Pinpoint the cell where the given text exists, returning its (x, y) midpoint coordinate. 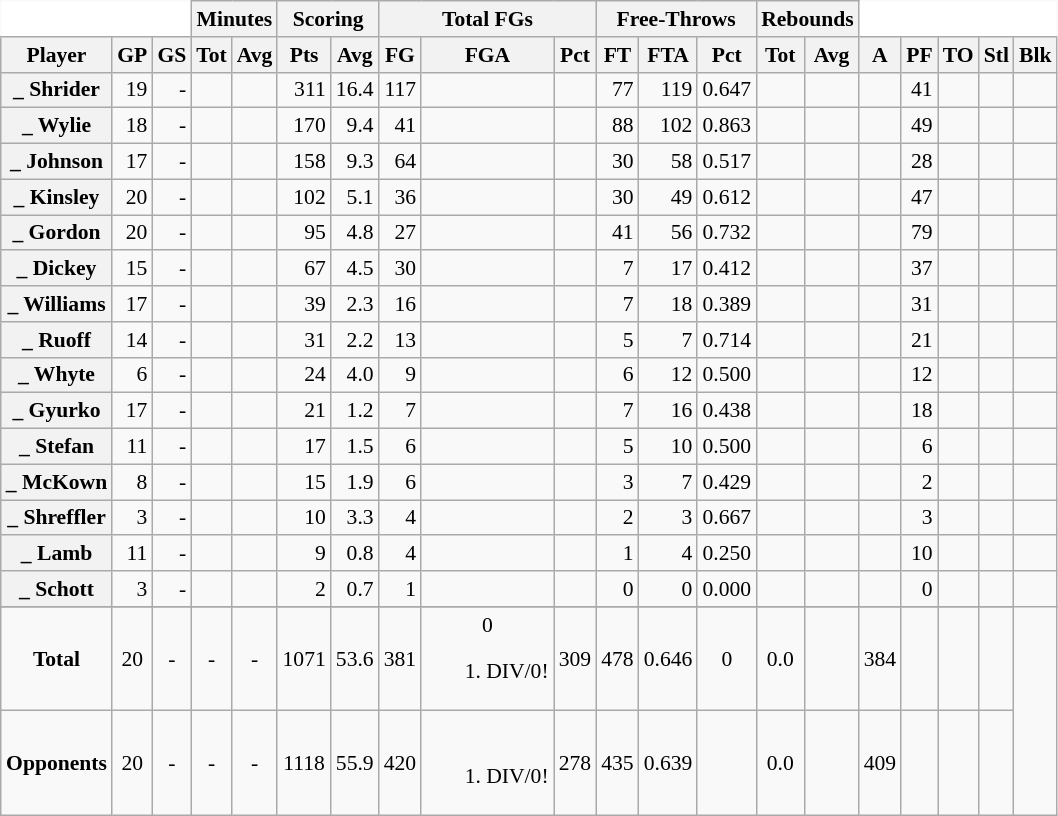
55.9 (355, 763)
_ Kinsley (56, 197)
117 (400, 90)
420 (400, 763)
9.3 (355, 162)
19 (132, 90)
158 (304, 162)
0.412 (726, 269)
56 (668, 233)
278 (576, 763)
0.647 (726, 90)
0DIV/0! (487, 659)
37 (920, 269)
DIV/0! (487, 763)
1.2 (355, 411)
Total (56, 659)
0.7 (355, 589)
0.639 (668, 763)
Total FGs (488, 19)
0.517 (726, 162)
5.1 (355, 197)
39 (304, 304)
_ Whyte (56, 375)
_ Johnson (56, 162)
FTA (668, 55)
4.0 (355, 375)
1.9 (355, 482)
Minutes (234, 19)
1071 (304, 659)
435 (618, 763)
_ Gordon (56, 233)
_ Williams (56, 304)
FGA (487, 55)
88 (618, 126)
PF (920, 55)
0.429 (726, 482)
Scoring (328, 19)
0.667 (726, 518)
_ Shreffler (56, 518)
47 (920, 197)
0.646 (668, 659)
_ Shrider (56, 90)
1.5 (355, 447)
0.000 (726, 589)
36 (400, 197)
_ Wylie (56, 126)
24 (304, 375)
0.438 (726, 411)
79 (920, 233)
409 (880, 763)
_ Schott (56, 589)
16.4 (355, 90)
GP (132, 55)
0.732 (726, 233)
170 (304, 126)
4.5 (355, 269)
0.714 (726, 340)
9.4 (355, 126)
0.8 (355, 554)
_ Gyurko (56, 411)
58 (668, 162)
28 (920, 162)
0.389 (726, 304)
_ McKown (56, 482)
64 (400, 162)
67 (304, 269)
311 (304, 90)
119 (668, 90)
53.6 (355, 659)
8 (132, 482)
A (880, 55)
_ Lamb (56, 554)
381 (400, 659)
0.612 (726, 197)
384 (880, 659)
Stl (996, 55)
TO (958, 55)
FG (400, 55)
_ Stefan (56, 447)
478 (618, 659)
Opponents (56, 763)
_ Ruoff (56, 340)
Blk (1036, 55)
Free-Throws (676, 19)
_ Dickey (56, 269)
2.2 (355, 340)
309 (576, 659)
4.8 (355, 233)
1118 (304, 763)
14 (132, 340)
0.863 (726, 126)
95 (304, 233)
0.250 (726, 554)
GS (172, 55)
77 (618, 90)
Pts (304, 55)
2.3 (355, 304)
Player (56, 55)
27 (400, 233)
3.3 (355, 518)
13 (400, 340)
Rebounds (808, 19)
FT (618, 55)
